Pinpoint the cell where the given text exists, returning its (x, y) midpoint coordinate. 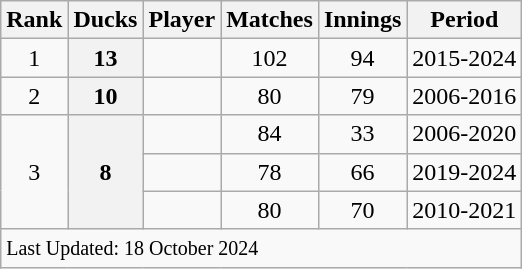
Last Updated: 18 October 2024 (262, 248)
Matches (270, 20)
94 (362, 58)
10 (106, 96)
Ducks (106, 20)
Period (464, 20)
78 (270, 172)
2015-2024 (464, 58)
70 (362, 210)
8 (106, 172)
2006-2016 (464, 96)
2010-2021 (464, 210)
2 (34, 96)
2006-2020 (464, 134)
102 (270, 58)
66 (362, 172)
Innings (362, 20)
3 (34, 172)
Player (182, 20)
79 (362, 96)
84 (270, 134)
2019-2024 (464, 172)
33 (362, 134)
Rank (34, 20)
1 (34, 58)
13 (106, 58)
